Provide the (x, y) coordinate of the cell's center where the given text is located.  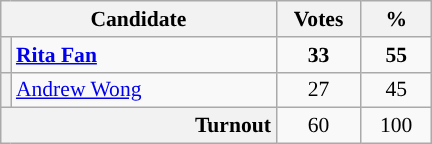
55 (396, 55)
33 (318, 55)
% (396, 19)
Andrew Wong (144, 90)
Rita Fan (144, 55)
Candidate (138, 19)
Turnout (138, 126)
60 (318, 126)
45 (396, 90)
27 (318, 90)
Votes (318, 19)
100 (396, 126)
